Return the [x, y] coordinate for the center point of the cell that contains the specified text.  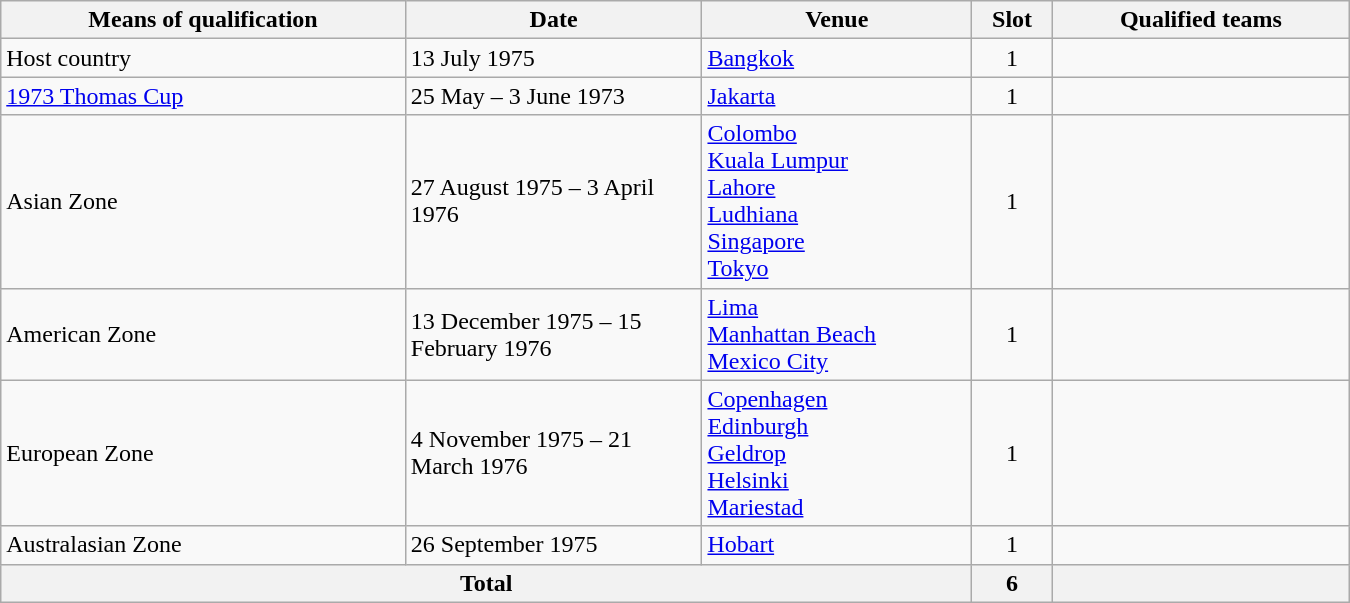
Jakarta [837, 96]
Bangkok [837, 58]
Total [486, 583]
Hobart [837, 545]
Means of qualification [204, 20]
13 December 1975 – 15 February 1976 [554, 334]
13 July 1975 [554, 58]
American Zone [204, 334]
1973 Thomas Cup [204, 96]
LimaManhattan BeachMexico City [837, 334]
6 [1012, 583]
Venue [837, 20]
ColomboKuala LumpurLahoreLudhianaSingaporeTokyo [837, 202]
Qualified teams [1202, 20]
Slot [1012, 20]
25 May – 3 June 1973 [554, 96]
Date [554, 20]
4 November 1975 – 21 March 1976 [554, 453]
Australasian Zone [204, 545]
27 August 1975 – 3 April 1976 [554, 202]
26 September 1975 [554, 545]
European Zone [204, 453]
CopenhagenEdinburghGeldropHelsinkiMariestad [837, 453]
Host country [204, 58]
Asian Zone [204, 202]
